Find where the given text appears and provide that cell's center as [X, Y] coordinate. 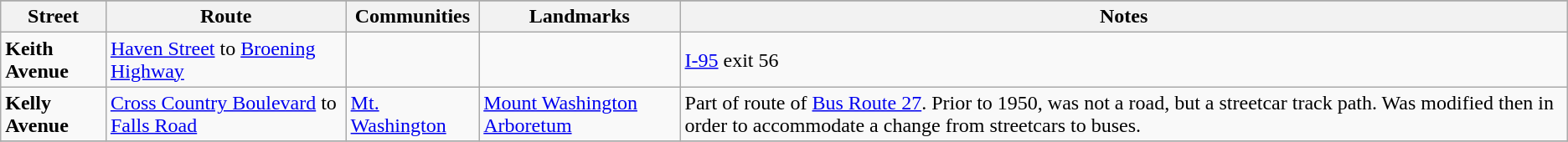
Mount Washington Arboretum [580, 114]
Street [54, 17]
Communities [412, 17]
Notes [1124, 17]
Haven Street to Broening Highway [226, 60]
Cross Country Boulevard to Falls Road [226, 114]
Route [226, 17]
Landmarks [580, 17]
Kelly Avenue [54, 114]
I-95 exit 56 [1124, 60]
Keith Avenue [54, 60]
Mt. Washington [412, 114]
